Locate the cell with the specified text and output its [x, y] center coordinate. 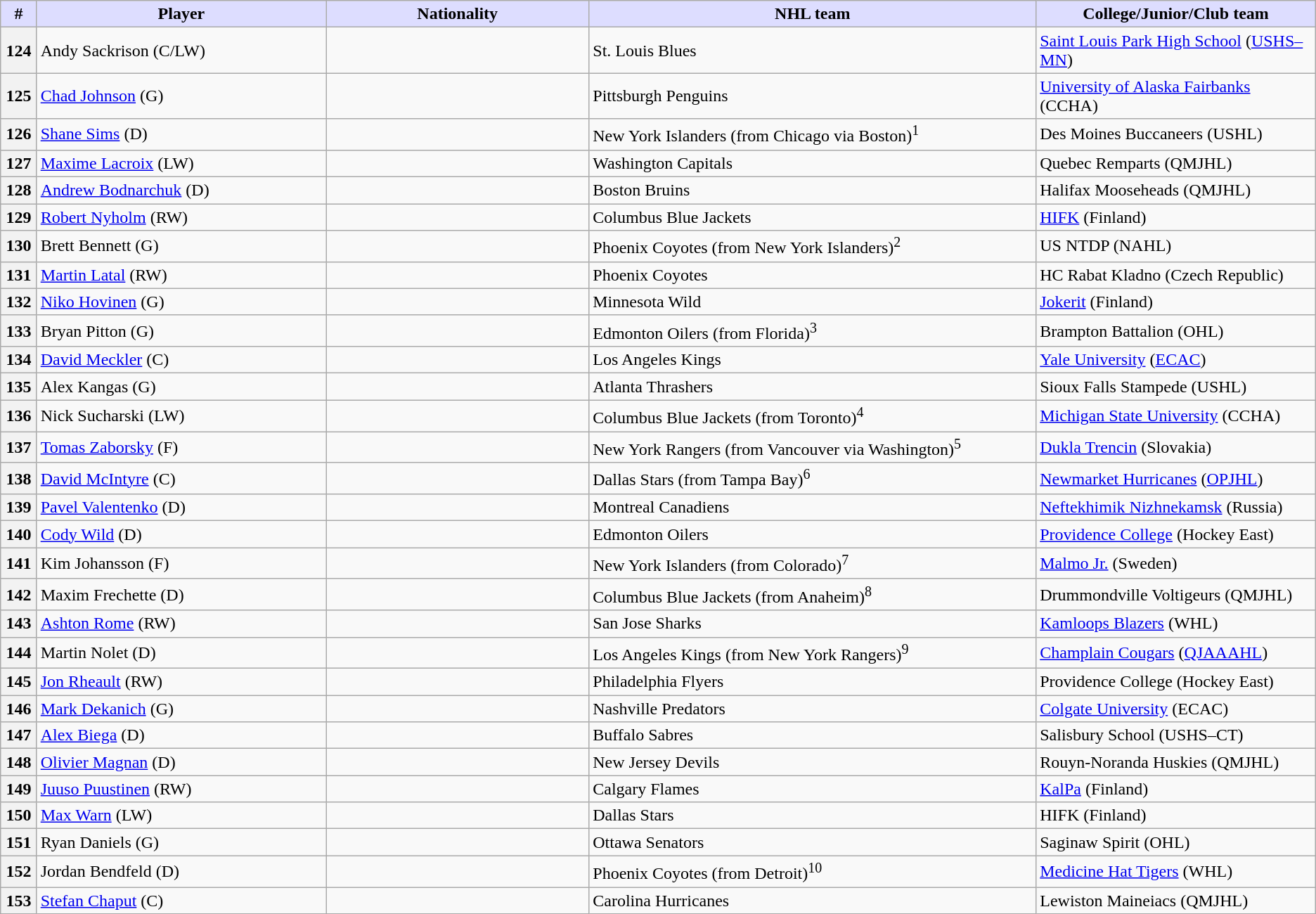
Kamloops Blazers (WHL) [1176, 624]
David McIntyre (C) [181, 478]
Bryan Pitton (G) [181, 330]
HC Rabat Kladno (Czech Republic) [1176, 275]
138 [18, 478]
126 [18, 135]
Juuso Puustinen (RW) [181, 789]
San Jose Sharks [813, 624]
124 [18, 51]
151 [18, 842]
Rouyn-Noranda Huskies (QMJHL) [1176, 762]
NHL team [813, 14]
Columbus Blue Jackets (from Toronto)4 [813, 416]
136 [18, 416]
US NTDP (NAHL) [1176, 246]
127 [18, 163]
Buffalo Sabres [813, 735]
Yale University (ECAC) [1176, 360]
140 [18, 534]
Phoenix Coyotes (from New York Islanders)2 [813, 246]
Phoenix Coyotes (from Detroit)10 [813, 872]
147 [18, 735]
Martin Nolet (D) [181, 652]
Martin Latal (RW) [181, 275]
Player [181, 14]
132 [18, 302]
Edmonton Oilers [813, 534]
Saint Louis Park High School (USHS–MN) [1176, 51]
143 [18, 624]
130 [18, 246]
Ryan Daniels (G) [181, 842]
Malmo Jr. (Sweden) [1176, 564]
Brampton Battalion (OHL) [1176, 330]
Columbus Blue Jackets [813, 217]
Chad Johnson (G) [181, 96]
Nashville Predators [813, 709]
New Jersey Devils [813, 762]
129 [18, 217]
Edmonton Oilers (from Florida)3 [813, 330]
146 [18, 709]
Washington Capitals [813, 163]
Max Warn (LW) [181, 816]
KalPa (Finland) [1176, 789]
Medicine Hat Tigers (WHL) [1176, 872]
Olivier Magnan (D) [181, 762]
Carolina Hurricanes [813, 901]
Colgate University (ECAC) [1176, 709]
Nationality [458, 14]
Michigan State University (CCHA) [1176, 416]
Maxim Frechette (D) [181, 595]
137 [18, 447]
Neftekhimik Nizhnekamsk (Russia) [1176, 508]
Salisbury School (USHS–CT) [1176, 735]
Stefan Chaput (C) [181, 901]
Minnesota Wild [813, 302]
Jon Rheault (RW) [181, 682]
Andrew Bodnarchuk (D) [181, 191]
Drummondville Voltigeurs (QMJHL) [1176, 595]
150 [18, 816]
Halifax Mooseheads (QMJHL) [1176, 191]
University of Alaska Fairbanks (CCHA) [1176, 96]
Calgary Flames [813, 789]
Los Angeles Kings (from New York Rangers)9 [813, 652]
Alex Kangas (G) [181, 387]
Saginaw Spirit (OHL) [1176, 842]
Dukla Trencin (Slovakia) [1176, 447]
Pavel Valentenko (D) [181, 508]
Mark Dekanich (G) [181, 709]
152 [18, 872]
Brett Bennett (G) [181, 246]
Ashton Rome (RW) [181, 624]
Jordan Bendfeld (D) [181, 872]
# [18, 14]
Champlain Cougars (QJAAAHL) [1176, 652]
Jokerit (Finland) [1176, 302]
128 [18, 191]
David Meckler (C) [181, 360]
New York Islanders (from Chicago via Boston)1 [813, 135]
Ottawa Senators [813, 842]
Niko Hovinen (G) [181, 302]
149 [18, 789]
Kim Johansson (F) [181, 564]
125 [18, 96]
134 [18, 360]
Robert Nyholm (RW) [181, 217]
Andy Sackrison (C/LW) [181, 51]
Shane Sims (D) [181, 135]
New York Rangers (from Vancouver via Washington)5 [813, 447]
Tomas Zaborsky (F) [181, 447]
Dallas Stars (from Tampa Bay)6 [813, 478]
Dallas Stars [813, 816]
Pittsburgh Penguins [813, 96]
Boston Bruins [813, 191]
Phoenix Coyotes [813, 275]
Nick Sucharski (LW) [181, 416]
153 [18, 901]
St. Louis Blues [813, 51]
Maxime Lacroix (LW) [181, 163]
Des Moines Buccaneers (USHL) [1176, 135]
Montreal Canadiens [813, 508]
133 [18, 330]
131 [18, 275]
142 [18, 595]
College/Junior/Club team [1176, 14]
Columbus Blue Jackets (from Anaheim)8 [813, 595]
New York Islanders (from Colorado)7 [813, 564]
141 [18, 564]
148 [18, 762]
Philadelphia Flyers [813, 682]
Lewiston Maineiacs (QMJHL) [1176, 901]
Quebec Remparts (QMJHL) [1176, 163]
Atlanta Thrashers [813, 387]
Newmarket Hurricanes (OPJHL) [1176, 478]
135 [18, 387]
144 [18, 652]
Los Angeles Kings [813, 360]
Sioux Falls Stampede (USHL) [1176, 387]
Alex Biega (D) [181, 735]
139 [18, 508]
Cody Wild (D) [181, 534]
145 [18, 682]
